Provide the [x, y] coordinate of the cell's center where the given text is located.  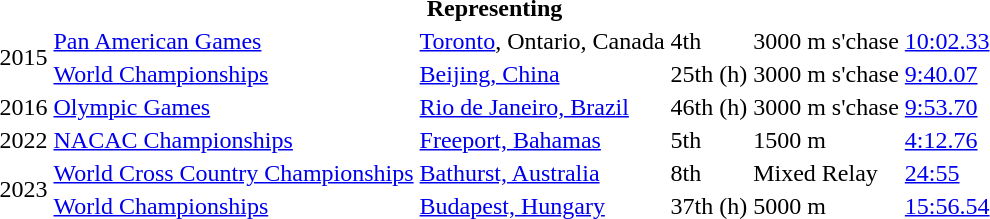
5th [709, 140]
46th (h) [709, 107]
World Championships [234, 74]
Olympic Games [234, 107]
Mixed Relay [826, 173]
8th [709, 173]
NACAC Championships [234, 140]
1500 m [826, 140]
Pan American Games [234, 41]
Toronto, Ontario, Canada [542, 41]
25th (h) [709, 74]
Freeport, Bahamas [542, 140]
Beijing, China [542, 74]
4th [709, 41]
Bathurst, Australia [542, 173]
World Cross Country Championships [234, 173]
Rio de Janeiro, Brazil [542, 107]
